Return [X, Y] of the center of cell containing provided text 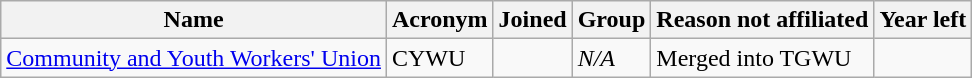
Merged into TGWU [762, 58]
Joined [532, 20]
Reason not affiliated [762, 20]
Community and Youth Workers' Union [194, 58]
Year left [923, 20]
Name [194, 20]
CYWU [440, 58]
Group [612, 20]
N/A [612, 58]
Acronym [440, 20]
